Locate the cell with the specified text and output its [X, Y] center coordinate. 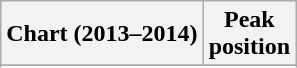
Chart (2013–2014) [102, 34]
Peakposition [249, 34]
